Find where the given text appears and provide that cell's center as [x, y] coordinate. 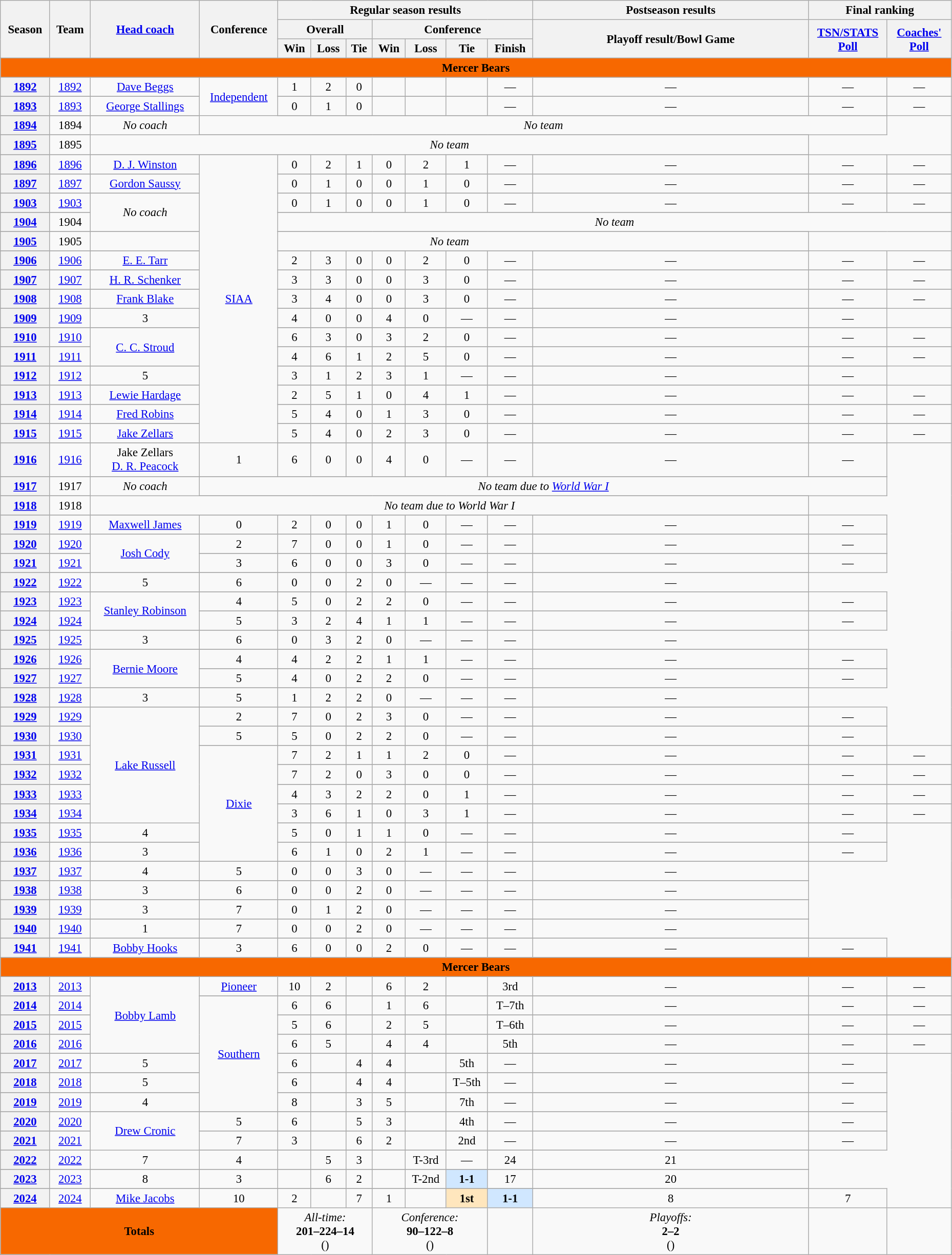
Coaches' Poll [919, 39]
SIAA [239, 299]
Regular season results [406, 10]
1st [467, 1198]
Jake ZellarsD. R. Peacock [145, 460]
D. J. Winston [145, 164]
Independent [239, 96]
21 [670, 1160]
Totals [139, 1231]
Maxwell James [145, 524]
All-time:201–224–14() [325, 1231]
7th [467, 1102]
2nd [467, 1140]
C. C. Stroud [145, 347]
T–7th [510, 1006]
Conference:90–122–8() [430, 1231]
24 [510, 1160]
3rd [510, 987]
TSN/STATS Poll [848, 39]
Bobby Lamb [145, 1015]
Josh Cody [145, 553]
Dixie [239, 803]
Frank Blake [145, 299]
T–5th [467, 1083]
Finish [510, 49]
Playoff result/Bowl Game [670, 39]
T-2nd [426, 1179]
Bobby Hooks [145, 948]
T-3rd [426, 1160]
Lewie Hardage [145, 395]
Final ranking [880, 10]
Pioneer [239, 987]
Head coach [145, 30]
Jake Zellars [145, 434]
Lake Russell [145, 765]
Fred Robins [145, 414]
George Stallings [145, 107]
Drew Cronic [145, 1131]
Playoffs:2–2() [670, 1231]
Stanley Robinson [145, 611]
H. R. Schenker [145, 280]
T–6th [510, 1025]
Overall [325, 30]
17 [510, 1179]
20 [670, 1179]
Mike Jacobs [145, 1198]
Season [25, 30]
Gordon Saussy [145, 183]
4th [467, 1121]
Bernie Moore [145, 669]
Postseason results [670, 10]
Team [70, 30]
E. E. Tarr [145, 261]
Dave Beggs [145, 87]
Southern [239, 1054]
